Scan for the cell matching the given text and deliver its (x, y) coordinate at center. 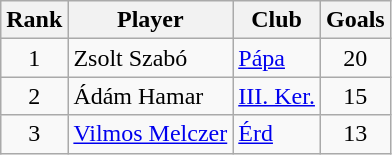
20 (355, 58)
Club (277, 20)
Rank (34, 20)
Zsolt Szabó (150, 58)
Ádám Hamar (150, 96)
Player (150, 20)
Érd (277, 134)
III. Ker. (277, 96)
1 (34, 58)
2 (34, 96)
Vilmos Melczer (150, 134)
3 (34, 134)
Goals (355, 20)
Pápa (277, 58)
13 (355, 134)
15 (355, 96)
